Pinpoint the cell where the given text exists, returning its (X, Y) midpoint coordinate. 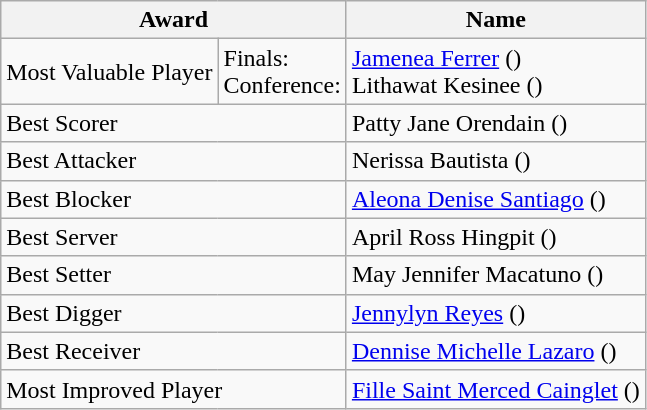
Best Attacker (174, 161)
Award (174, 20)
Most Valuable Player (110, 72)
Most Improved Player (174, 389)
Best Setter (174, 275)
May Jennifer Macatuno () (496, 275)
Nerissa Bautista () (496, 161)
Fille Saint Merced Cainglet () (496, 389)
Best Scorer (174, 123)
Aleona Denise Santiago () (496, 199)
Best Server (174, 237)
Dennise Michelle Lazaro () (496, 351)
April Ross Hingpit () (496, 237)
Finals:Conference: (282, 72)
Name (496, 20)
Best Receiver (174, 351)
Jamenea Ferrer () Lithawat Kesinee () (496, 72)
Jennylyn Reyes () (496, 313)
Patty Jane Orendain () (496, 123)
Best Blocker (174, 199)
Best Digger (174, 313)
